Find where the given text appears and provide that cell's center as (X, Y) coordinate. 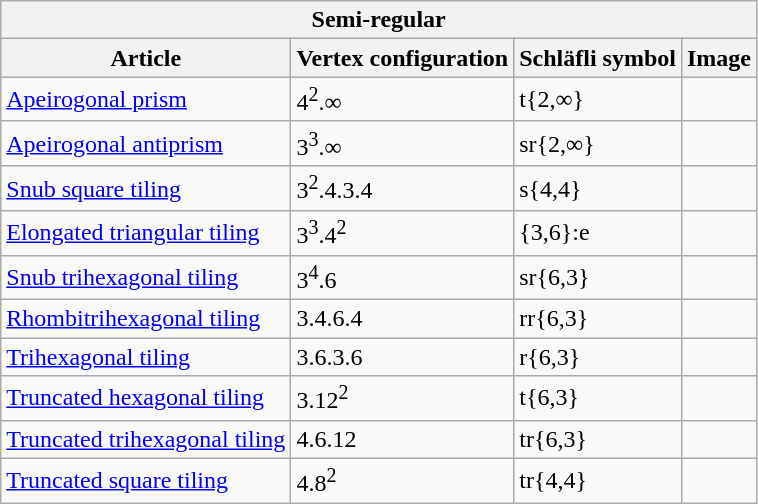
3.122 (402, 398)
tr{6,3} (598, 439)
3.6.3.6 (402, 357)
33.42 (402, 234)
Truncated square tiling (146, 480)
Elongated triangular tiling (146, 234)
3.4.6.4 (402, 319)
4.6.12 (402, 439)
sr{6,3} (598, 278)
Semi-regular (379, 20)
Snub trihexagonal tiling (146, 278)
4.82 (402, 480)
tr{4,4} (598, 480)
Apeirogonal prism (146, 100)
Article (146, 58)
rr{6,3} (598, 319)
Schläfli symbol (598, 58)
r{6,3} (598, 357)
sr{2,∞} (598, 144)
t{6,3} (598, 398)
Snub square tiling (146, 188)
Image (718, 58)
{3,6}:e (598, 234)
t{2,∞} (598, 100)
Truncated hexagonal tiling (146, 398)
34.6 (402, 278)
33.∞ (402, 144)
Truncated trihexagonal tiling (146, 439)
s{4,4} (598, 188)
Rhombitrihexagonal tiling (146, 319)
Vertex configuration (402, 58)
Trihexagonal tiling (146, 357)
32.4.3.4 (402, 188)
42.∞ (402, 100)
Apeirogonal antiprism (146, 144)
